Output the [X, Y] coordinate of the center of the cell containing the given text.  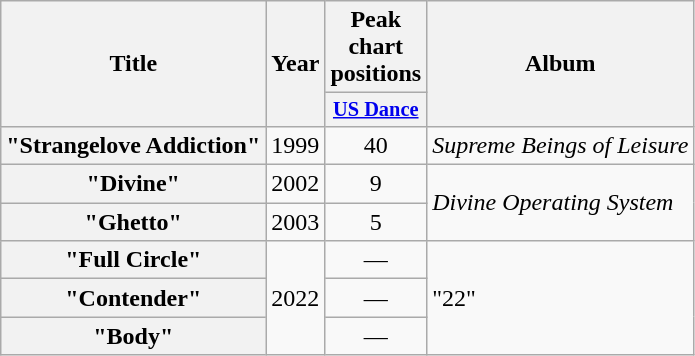
Album [560, 64]
Title [134, 64]
"Body" [134, 336]
Year [296, 64]
"Ghetto" [134, 222]
"Divine" [134, 184]
9 [376, 184]
2002 [296, 184]
40 [376, 145]
2003 [296, 222]
Divine Operating System [560, 203]
Supreme Beings of Leisure [560, 145]
5 [376, 222]
1999 [296, 145]
"Strangelove Addiction" [134, 145]
"Contender" [134, 298]
"22" [560, 298]
Peak chart positions [376, 47]
"Full Circle" [134, 260]
US Dance [376, 110]
2022 [296, 298]
